Return the [X, Y] coordinate for the center point of the cell that contains the specified text.  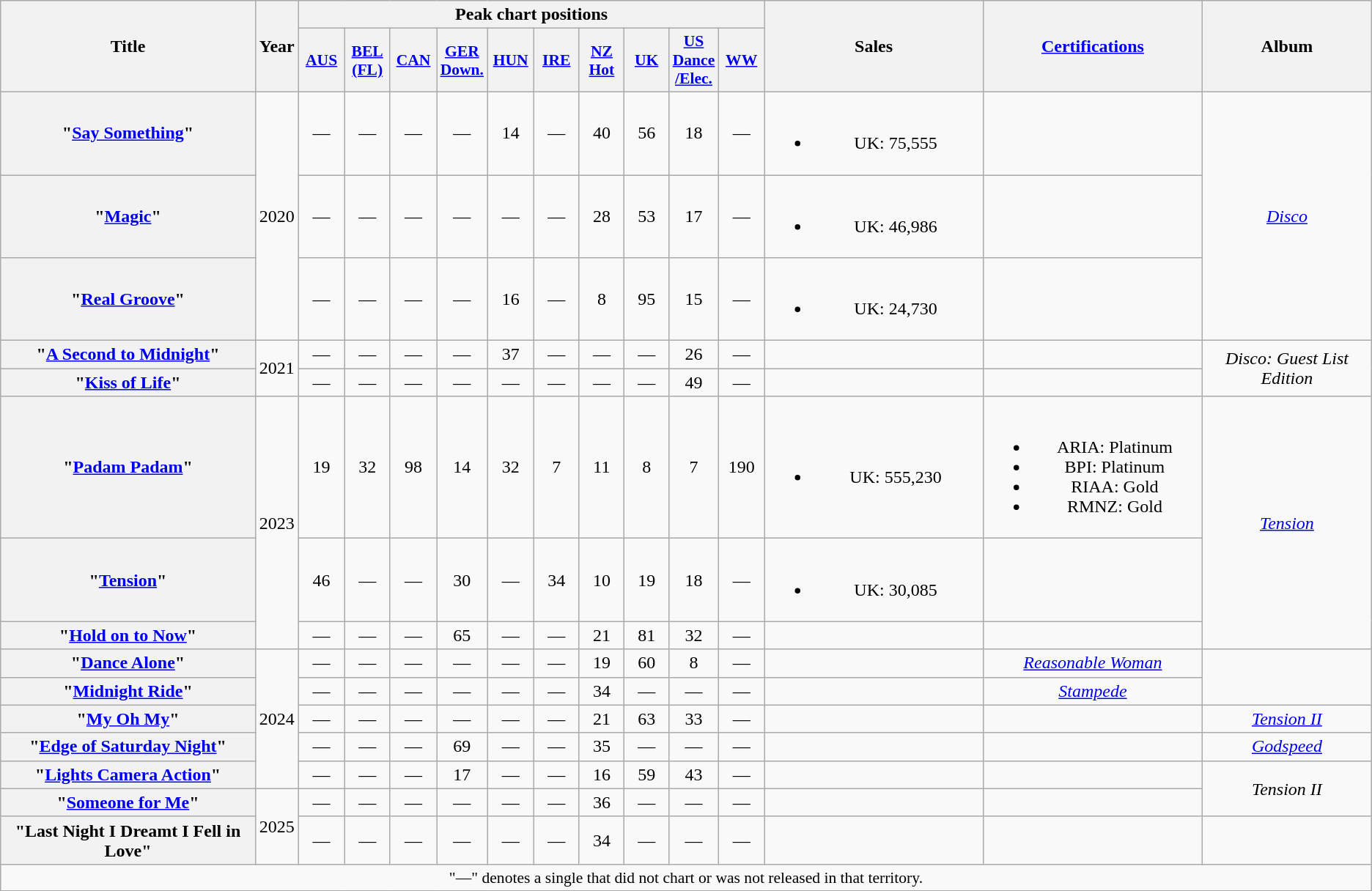
"Lights Camera Action" [128, 774]
Sales [874, 47]
Reasonable Woman [1092, 663]
56 [646, 133]
26 [694, 355]
"Hold on to Now" [128, 635]
2024 [277, 719]
"Midnight Ride" [128, 691]
ARIA: PlatinumBPI: PlatinumRIAA: GoldRMNZ: Gold [1092, 467]
2021 [277, 369]
"Dance Alone" [128, 663]
35 [601, 747]
Disco [1287, 215]
"Edge of Saturday Night" [128, 747]
63 [646, 719]
65 [462, 635]
28 [601, 215]
53 [646, 215]
WW [742, 60]
"A Second to Midnight" [128, 355]
2020 [277, 215]
Tension [1287, 523]
33 [694, 719]
AUS [321, 60]
11 [601, 467]
10 [601, 580]
"Magic" [128, 215]
Disco: Guest List Edition [1287, 369]
UK: 555,230 [874, 467]
BEL(FL) [368, 60]
49 [694, 382]
Godspeed [1287, 747]
"Someone for Me" [128, 802]
37 [510, 355]
UK: 30,085 [874, 580]
IRE [556, 60]
HUN [510, 60]
36 [601, 802]
Certifications [1092, 47]
95 [646, 299]
"Say Something" [128, 133]
46 [321, 580]
UK [646, 60]
"Real Groove" [128, 299]
Peak chart positions [531, 15]
UK: 46,986 [874, 215]
2023 [277, 523]
Title [128, 47]
43 [694, 774]
GERDown. [462, 60]
UK: 24,730 [874, 299]
190 [742, 467]
"Padam Padam" [128, 467]
81 [646, 635]
Album [1287, 47]
59 [646, 774]
USDance/Elec. [694, 60]
"—" denotes a single that did not chart or was not released in that territory. [686, 877]
Year [277, 47]
Stampede [1092, 691]
"Last Night I Dreamt I Fell in Love" [128, 840]
2025 [277, 827]
CAN [413, 60]
NZHot [601, 60]
30 [462, 580]
40 [601, 133]
98 [413, 467]
UK: 75,555 [874, 133]
"My Oh My" [128, 719]
"Kiss of Life" [128, 382]
69 [462, 747]
15 [694, 299]
"Tension" [128, 580]
60 [646, 663]
